Pinpoint the cell where the given text exists, returning its (x, y) midpoint coordinate. 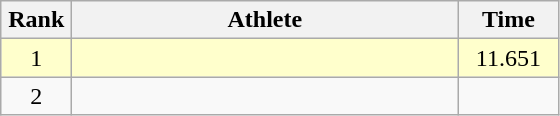
11.651 (508, 58)
Rank (36, 20)
Time (508, 20)
Athlete (265, 20)
1 (36, 58)
2 (36, 96)
